Detect which cell encompasses the target text, then output its [x, y] center coordinate. 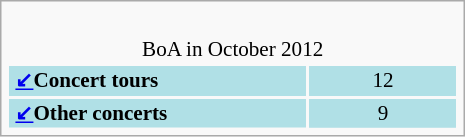
BoA in October 2012 [232, 36]
9 [384, 113]
↙Other concerts [158, 113]
↙Concert tours [158, 81]
12 [384, 81]
